Return (X, Y) of the center of cell containing provided text 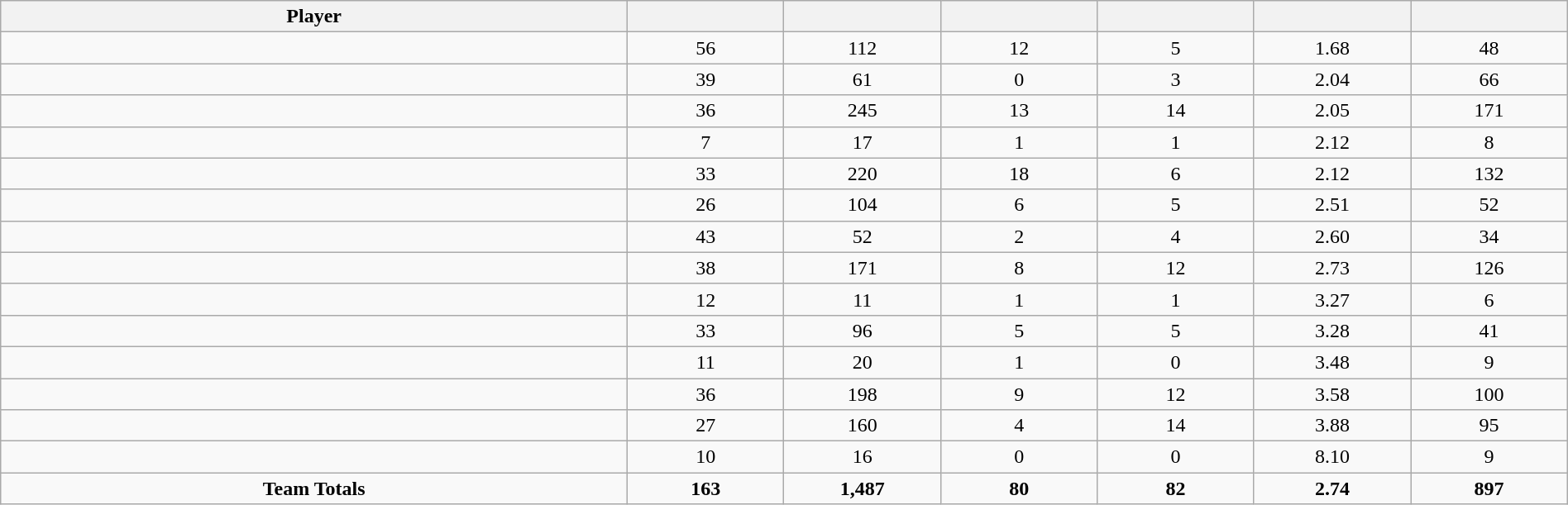
16 (862, 457)
61 (862, 79)
Team Totals (314, 488)
Player (314, 17)
112 (862, 48)
1.68 (1331, 48)
39 (706, 79)
220 (862, 174)
17 (862, 142)
80 (1019, 488)
10 (706, 457)
38 (706, 268)
100 (1489, 394)
3.27 (1331, 299)
2.74 (1331, 488)
41 (1489, 331)
1,487 (862, 488)
95 (1489, 426)
245 (862, 111)
198 (862, 394)
34 (1489, 236)
2.60 (1331, 236)
2.05 (1331, 111)
2 (1019, 236)
3.58 (1331, 394)
163 (706, 488)
2.04 (1331, 79)
3.28 (1331, 331)
26 (706, 205)
48 (1489, 48)
3.88 (1331, 426)
20 (862, 362)
43 (706, 236)
897 (1489, 488)
18 (1019, 174)
2.73 (1331, 268)
82 (1176, 488)
132 (1489, 174)
2.51 (1331, 205)
8.10 (1331, 457)
3.48 (1331, 362)
160 (862, 426)
56 (706, 48)
7 (706, 142)
27 (706, 426)
96 (862, 331)
3 (1176, 79)
66 (1489, 79)
13 (1019, 111)
126 (1489, 268)
104 (862, 205)
